Output the (x, y) coordinate of the center of the cell containing the given text.  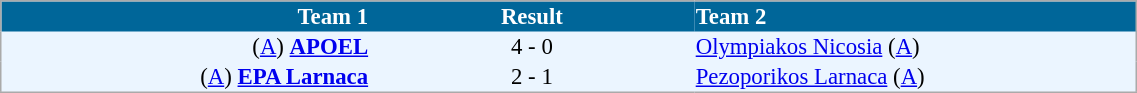
Olympiakos Nicosia (A) (916, 47)
Team 1 (186, 16)
Result (532, 16)
(A) EPA Larnaca (186, 77)
2 - 1 (532, 77)
(A) APOEL (186, 47)
Pezoporikos Larnaca (A) (916, 77)
4 - 0 (532, 47)
Team 2 (916, 16)
